Search for the cell housing the specified text and yield its [x, y] center coordinate. 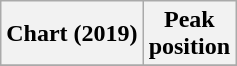
Peakposition [189, 34]
Chart (2019) [72, 34]
